Return the [X, Y] coordinate for the center point of the cell that contains the specified text.  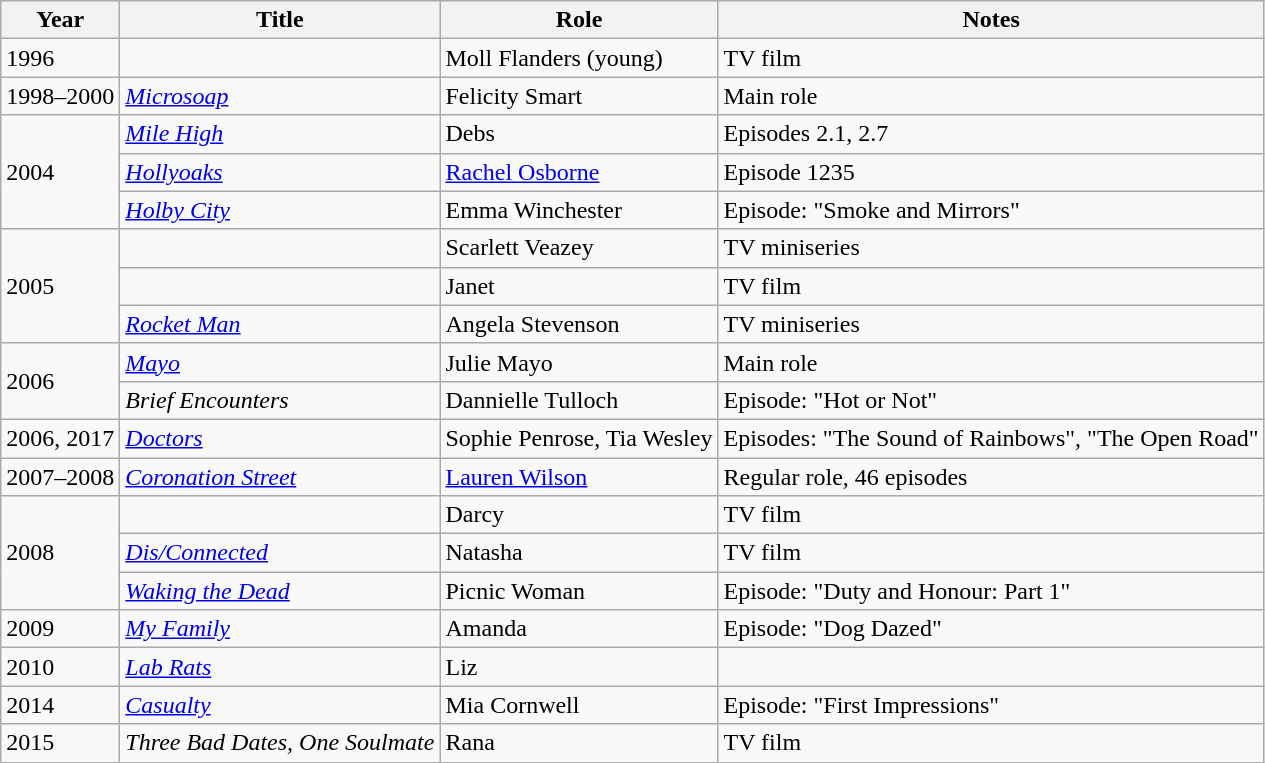
Natasha [579, 553]
Episode: "First Impressions" [991, 705]
Darcy [579, 515]
2010 [60, 667]
Angela Stevenson [579, 324]
Felicity Smart [579, 96]
Dannielle Tulloch [579, 400]
Scarlett Veazey [579, 248]
Microsoap [280, 96]
Year [60, 20]
Episode: "Duty and Honour: Part 1" [991, 591]
Julie Mayo [579, 362]
2004 [60, 172]
My Family [280, 629]
Rachel Osborne [579, 172]
Rocket Man [280, 324]
Dis/Connected [280, 553]
Regular role, 46 episodes [991, 477]
Waking the Dead [280, 591]
2006 [60, 381]
Title [280, 20]
Three Bad Dates, One Soulmate [280, 743]
Liz [579, 667]
Episode: "Dog Dazed" [991, 629]
Lab Rats [280, 667]
Rana [579, 743]
2014 [60, 705]
Coronation Street [280, 477]
2015 [60, 743]
Episode: "Hot or Not" [991, 400]
2009 [60, 629]
Episode 1235 [991, 172]
Mile High [280, 134]
Sophie Penrose, Tia Wesley [579, 438]
Episodes 2.1, 2.7 [991, 134]
Episode: "Smoke and Mirrors" [991, 210]
Role [579, 20]
Emma Winchester [579, 210]
2007–2008 [60, 477]
Notes [991, 20]
1998–2000 [60, 96]
Brief Encounters [280, 400]
Picnic Woman [579, 591]
Lauren Wilson [579, 477]
2008 [60, 553]
Amanda [579, 629]
Hollyoaks [280, 172]
2006, 2017 [60, 438]
Mayo [280, 362]
Moll Flanders (young) [579, 58]
Holby City [280, 210]
Debs [579, 134]
Doctors [280, 438]
Janet [579, 286]
Episodes: "The Sound of Rainbows", "The Open Road" [991, 438]
Casualty [280, 705]
2005 [60, 286]
1996 [60, 58]
Mia Cornwell [579, 705]
